Return the (x, y) coordinate for the center point of the cell that contains the specified text.  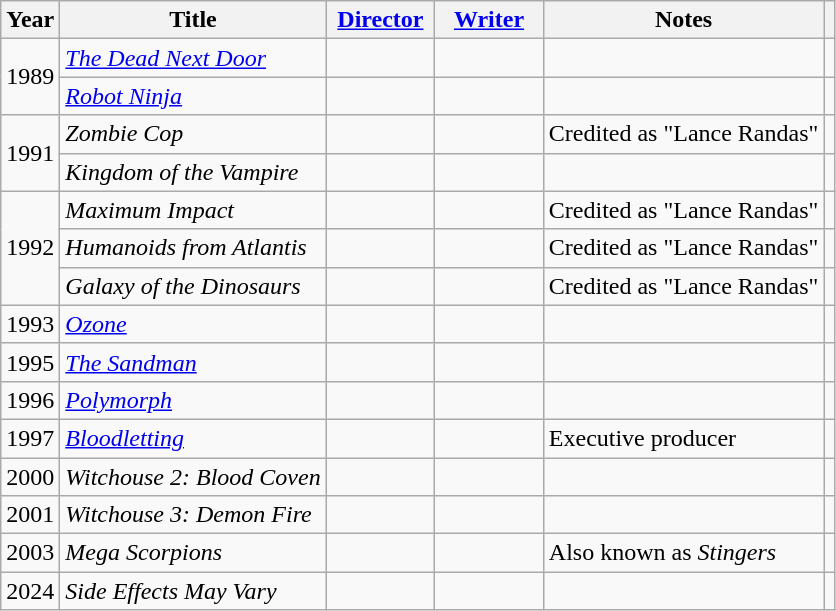
1997 (30, 438)
Witchouse 3: Demon Fire (193, 515)
Kingdom of the Vampire (193, 172)
Witchouse 2: Blood Coven (193, 477)
Title (193, 20)
Year (30, 20)
Zombie Cop (193, 134)
Also known as Stingers (684, 553)
Humanoids from Atlantis (193, 248)
Notes (684, 20)
Writer (490, 20)
1993 (30, 324)
1992 (30, 248)
2024 (30, 591)
Director (380, 20)
1996 (30, 400)
Polymorph (193, 400)
Bloodletting (193, 438)
1995 (30, 362)
The Dead Next Door (193, 58)
Maximum Impact (193, 210)
The Sandman (193, 362)
1989 (30, 77)
Side Effects May Vary (193, 591)
Executive producer (684, 438)
2000 (30, 477)
1991 (30, 153)
2003 (30, 553)
Mega Scorpions (193, 553)
Ozone (193, 324)
Robot Ninja (193, 96)
Galaxy of the Dinosaurs (193, 286)
2001 (30, 515)
